Find where the given text appears and provide that cell's center as (x, y) coordinate. 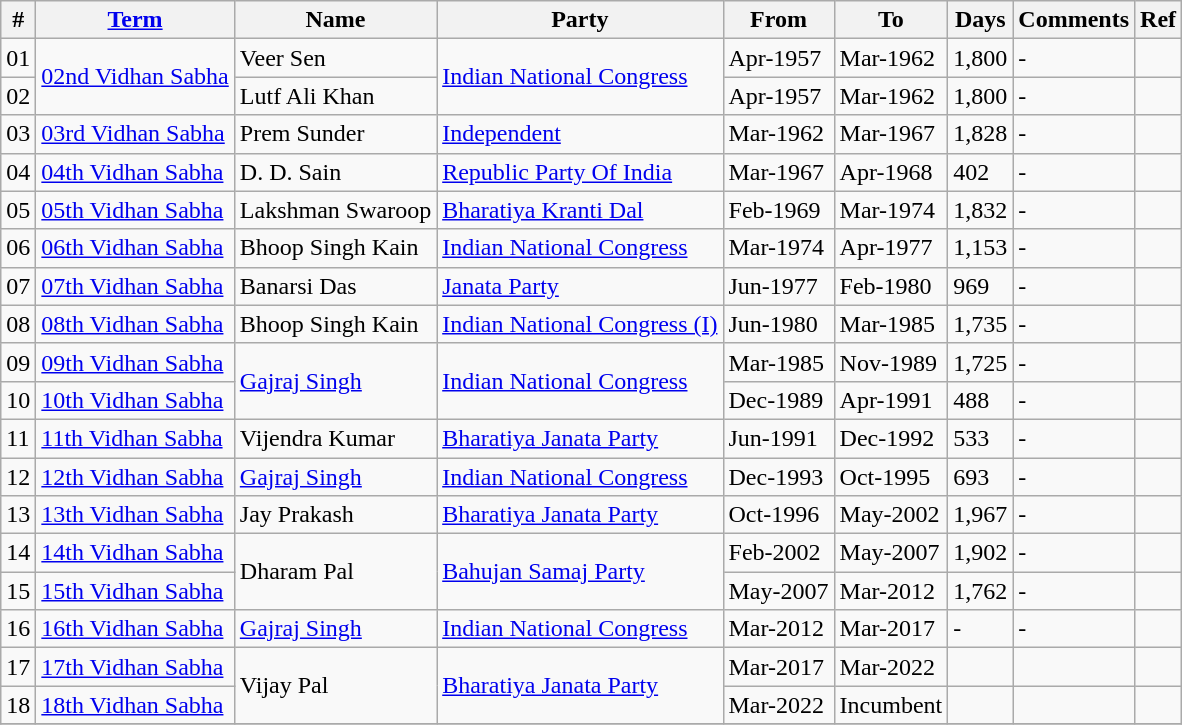
Indian National Congress (I) (580, 324)
09th Vidhan Sabha (135, 362)
06th Vidhan Sabha (135, 248)
Feb-1969 (778, 210)
1,762 (980, 591)
Term (135, 20)
Dharam Pal (335, 572)
Vijay Pal (335, 686)
10th Vidhan Sabha (135, 400)
Feb-1980 (891, 286)
488 (980, 400)
Dec-1993 (778, 477)
Prem Sunder (335, 134)
Incumbent (891, 705)
1,967 (980, 515)
11th Vidhan Sabha (135, 438)
1,832 (980, 210)
Bharatiya Kranti Dal (580, 210)
08th Vidhan Sabha (135, 324)
13 (18, 515)
16th Vidhan Sabha (135, 629)
02nd Vidhan Sabha (135, 77)
Feb-2002 (778, 553)
14 (18, 553)
1,153 (980, 248)
03rd Vidhan Sabha (135, 134)
Apr-1977 (891, 248)
From (778, 20)
15th Vidhan Sabha (135, 591)
07 (18, 286)
14th Vidhan Sabha (135, 553)
Jun-1980 (778, 324)
11 (18, 438)
969 (980, 286)
10 (18, 400)
04 (18, 172)
Jun-1991 (778, 438)
Nov-1989 (891, 362)
Lakshman Swaroop (335, 210)
Days (980, 20)
To (891, 20)
May-2002 (891, 515)
15 (18, 591)
Vijendra Kumar (335, 438)
Name (335, 20)
03 (18, 134)
1,735 (980, 324)
08 (18, 324)
01 (18, 58)
Republic Party Of India (580, 172)
# (18, 20)
693 (980, 477)
02 (18, 96)
Comments (1074, 20)
1,725 (980, 362)
04th Vidhan Sabha (135, 172)
13th Vidhan Sabha (135, 515)
Veer Sen (335, 58)
Banarsi Das (335, 286)
Dec-1992 (891, 438)
12 (18, 477)
1,902 (980, 553)
18 (18, 705)
18th Vidhan Sabha (135, 705)
09 (18, 362)
Independent (580, 134)
16 (18, 629)
533 (980, 438)
Apr-1968 (891, 172)
Ref (1158, 20)
Bahujan Samaj Party (580, 572)
Janata Party (580, 286)
Apr-1991 (891, 400)
12th Vidhan Sabha (135, 477)
Jay Prakash (335, 515)
1,828 (980, 134)
Party (580, 20)
Dec-1989 (778, 400)
Jun-1977 (778, 286)
17 (18, 667)
402 (980, 172)
Lutf Ali Khan (335, 96)
Oct-1996 (778, 515)
05th Vidhan Sabha (135, 210)
05 (18, 210)
17th Vidhan Sabha (135, 667)
Oct-1995 (891, 477)
D. D. Sain (335, 172)
07th Vidhan Sabha (135, 286)
06 (18, 248)
